Identify which cell holds the provided text, then report its [x, y] central coordinate. 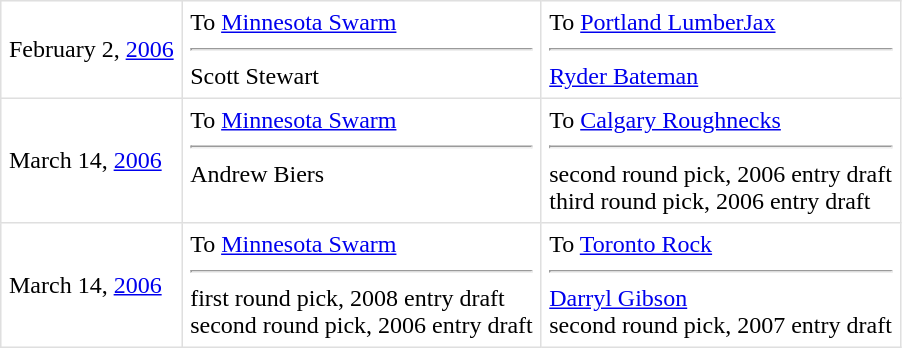
To Minnesota Swarm first round pick, 2008 entry draftsecond round pick, 2006 entry draft [362, 285]
To Toronto Rock Darryl Gibsonsecond round pick, 2007 entry draft [720, 285]
To Portland LumberJax Ryder Bateman [720, 50]
To Minnesota Swarm Scott Stewart [362, 50]
To Calgary Roughnecks second round pick, 2006 entry draftthird round pick, 2006 entry draft [720, 160]
To Minnesota Swarm Andrew Biers [362, 160]
February 2, 2006 [92, 50]
